Return the (x, y) coordinate for the center point of the cell that contains the specified text.  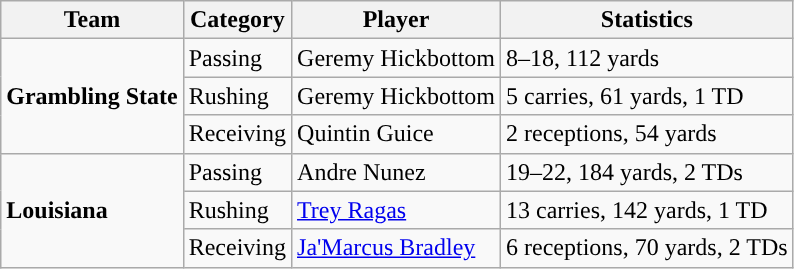
Louisiana (92, 210)
Trey Ragas (396, 210)
13 carries, 142 yards, 1 TD (648, 210)
Statistics (648, 20)
Team (92, 20)
Category (237, 20)
5 carries, 61 yards, 1 TD (648, 96)
6 receptions, 70 yards, 2 TDs (648, 248)
2 receptions, 54 yards (648, 134)
Andre Nunez (396, 172)
Grambling State (92, 96)
19–22, 184 yards, 2 TDs (648, 172)
Quintin Guice (396, 134)
Ja'Marcus Bradley (396, 248)
Player (396, 20)
8–18, 112 yards (648, 58)
